Capture the cell that displays the provided text and extract its (x, y) central coordinate. 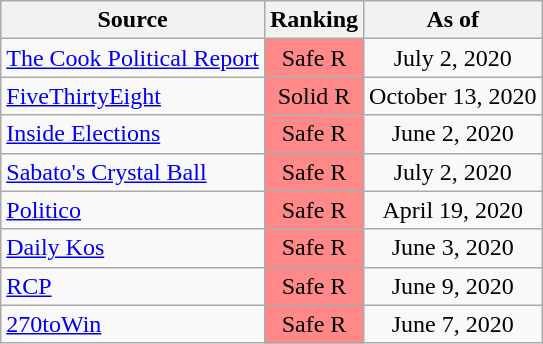
June 9, 2020 (453, 286)
RCP (133, 286)
June 7, 2020 (453, 324)
Solid R (314, 96)
June 2, 2020 (453, 134)
Daily Kos (133, 248)
The Cook Political Report (133, 58)
Sabato's Crystal Ball (133, 172)
April 19, 2020 (453, 210)
Ranking (314, 20)
Politico (133, 210)
June 3, 2020 (453, 248)
FiveThirtyEight (133, 96)
As of (453, 20)
270toWin (133, 324)
Inside Elections (133, 134)
Source (133, 20)
October 13, 2020 (453, 96)
